Provide the (X, Y) coordinate of the cell's center where the given text is located.  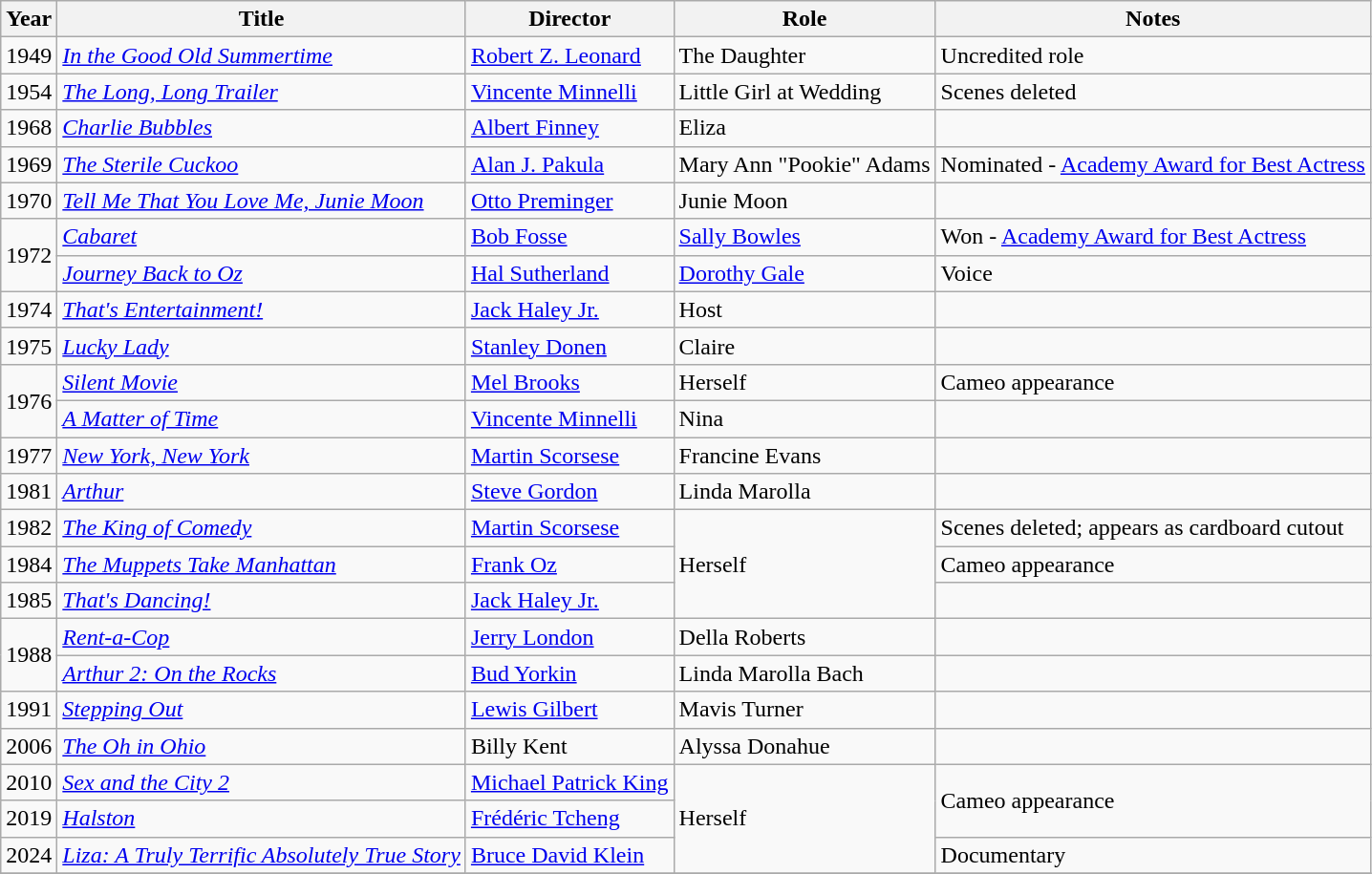
1988 (29, 655)
2006 (29, 746)
1954 (29, 92)
Bud Yorkin (569, 673)
1975 (29, 346)
Michael Patrick King (569, 782)
Year (29, 19)
Linda Marolla Bach (804, 673)
2019 (29, 819)
The Sterile Cuckoo (262, 164)
The King of Comedy (262, 528)
1974 (29, 309)
Stepping Out (262, 710)
Mary Ann "Pookie" Adams (804, 164)
1981 (29, 492)
Linda Marolla (804, 492)
The Daughter (804, 55)
Lewis Gilbert (569, 710)
Alyssa Donahue (804, 746)
Frédéric Tcheng (569, 819)
Title (262, 19)
Bob Fosse (569, 237)
Mel Brooks (569, 382)
Won - Academy Award for Best Actress (1152, 237)
Stanley Donen (569, 346)
Robert Z. Leonard (569, 55)
Scenes deleted (1152, 92)
2010 (29, 782)
1972 (29, 255)
Director (569, 19)
Alan J. Pakula (569, 164)
1970 (29, 201)
Liza: A Truly Terrific Absolutely True Story (262, 855)
Arthur (262, 492)
Hal Sutherland (569, 273)
Claire (804, 346)
Jerry London (569, 637)
Francine Evans (804, 456)
1969 (29, 164)
Silent Movie (262, 382)
Cabaret (262, 237)
Voice (1152, 273)
A Matter of Time (262, 418)
The Long, Long Trailer (262, 92)
1985 (29, 601)
1982 (29, 528)
Rent-a-Cop (262, 637)
Junie Moon (804, 201)
Tell Me That You Love Me, Junie Moon (262, 201)
Journey Back to Oz (262, 273)
That's Entertainment! (262, 309)
Albert Finney (569, 128)
Scenes deleted; appears as cardboard cutout (1152, 528)
Arthur 2: On the Rocks (262, 673)
Host (804, 309)
1977 (29, 456)
Otto Preminger (569, 201)
Billy Kent (569, 746)
Documentary (1152, 855)
Frank Oz (569, 565)
1949 (29, 55)
The Oh in Ohio (262, 746)
The Muppets Take Manhattan (262, 565)
1984 (29, 565)
In the Good Old Summertime (262, 55)
Uncredited role (1152, 55)
Notes (1152, 19)
That's Dancing! (262, 601)
Eliza (804, 128)
Steve Gordon (569, 492)
Little Girl at Wedding (804, 92)
Della Roberts (804, 637)
Sex and the City 2 (262, 782)
Charlie Bubbles (262, 128)
1991 (29, 710)
Nominated - Academy Award for Best Actress (1152, 164)
Nina (804, 418)
Sally Bowles (804, 237)
Role (804, 19)
1976 (29, 400)
Bruce David Klein (569, 855)
1968 (29, 128)
New York, New York (262, 456)
Mavis Turner (804, 710)
2024 (29, 855)
Lucky Lady (262, 346)
Dorothy Gale (804, 273)
Halston (262, 819)
